For the text-containing cell, return its midpoint in [x, y] coordinate format. 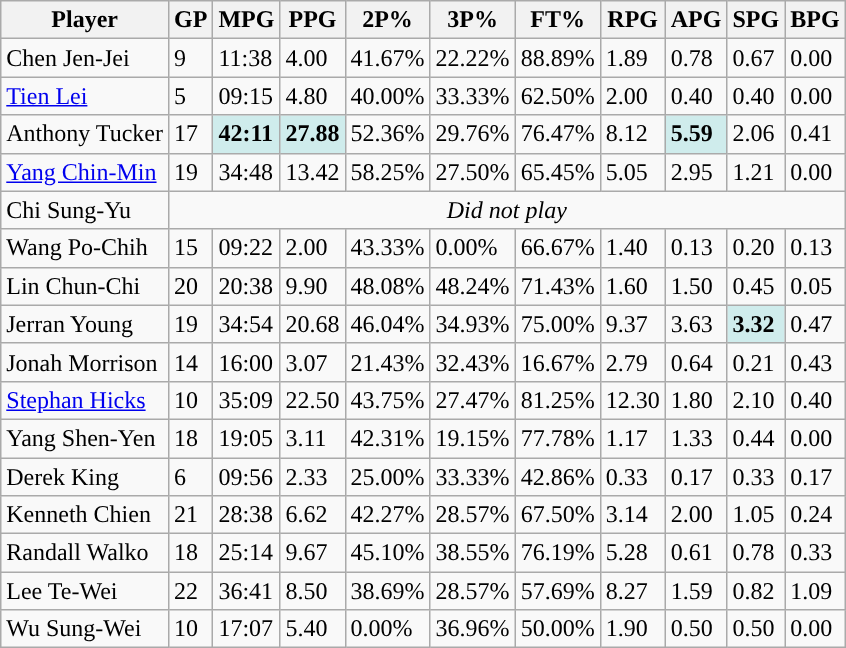
75.00% [558, 324]
2.95 [696, 172]
1.05 [756, 515]
0.43 [815, 362]
66.67% [558, 248]
09:15 [246, 96]
Lin Chun-Chi [85, 286]
19.15% [472, 438]
0.41 [815, 134]
9.90 [312, 286]
Jonah Morrison [85, 362]
0.20 [756, 248]
1.33 [696, 438]
3.11 [312, 438]
6.62 [312, 515]
GP [190, 20]
Jerran Young [85, 324]
9.37 [632, 324]
71.43% [558, 286]
1.17 [632, 438]
12.30 [632, 400]
34:54 [246, 324]
8.50 [312, 591]
SPG [756, 20]
65.45% [558, 172]
52.36% [388, 134]
43.33% [388, 248]
5 [190, 96]
20 [190, 286]
48.08% [388, 286]
5.59 [696, 134]
29.76% [472, 134]
Derek King [85, 477]
27.50% [472, 172]
Anthony Tucker [85, 134]
42.86% [558, 477]
8.27 [632, 591]
88.89% [558, 58]
09:22 [246, 248]
40.00% [388, 96]
25.00% [388, 477]
20:38 [246, 286]
14 [190, 362]
0.47 [815, 324]
0.05 [815, 286]
45.10% [388, 553]
41.67% [388, 58]
5.40 [312, 629]
34.93% [472, 324]
25:14 [246, 553]
11:38 [246, 58]
1.09 [815, 591]
4.80 [312, 96]
9.67 [312, 553]
36:41 [246, 591]
9 [190, 58]
38.69% [388, 591]
3.32 [756, 324]
0.24 [815, 515]
1.89 [632, 58]
0.67 [756, 58]
5.05 [632, 172]
MPG [246, 20]
1.90 [632, 629]
32.43% [472, 362]
77.78% [558, 438]
16.67% [558, 362]
62.50% [558, 96]
Lee Te-Wei [85, 591]
42.31% [388, 438]
Chen Jen-Jei [85, 58]
34:48 [246, 172]
2.33 [312, 477]
27.88 [312, 134]
67.50% [558, 515]
16:00 [246, 362]
15 [190, 248]
13.42 [312, 172]
76.19% [558, 553]
2.79 [632, 362]
2.10 [756, 400]
Kenneth Chien [85, 515]
3.07 [312, 362]
4.00 [312, 58]
3.14 [632, 515]
2.06 [756, 134]
22.50 [312, 400]
42.27% [388, 515]
1.80 [696, 400]
Chi Sung-Yu [85, 210]
Stephan Hicks [85, 400]
21.43% [388, 362]
Did not play [506, 210]
1.21 [756, 172]
27.47% [472, 400]
RPG [632, 20]
0.45 [756, 286]
48.24% [472, 286]
35:09 [246, 400]
1.50 [696, 286]
3.63 [696, 324]
46.04% [388, 324]
17:07 [246, 629]
1.59 [696, 591]
Wang Po-Chih [85, 248]
76.47% [558, 134]
6 [190, 477]
8.12 [632, 134]
PPG [312, 20]
BPG [815, 20]
57.69% [558, 591]
50.00% [558, 629]
Randall Walko [85, 553]
19:05 [246, 438]
0.44 [756, 438]
20.68 [312, 324]
09:56 [246, 477]
Tien Lei [85, 96]
1.60 [632, 286]
5.28 [632, 553]
Player [85, 20]
42:11 [246, 134]
0.64 [696, 362]
2P% [388, 20]
43.75% [388, 400]
38.55% [472, 553]
22.22% [472, 58]
22 [190, 591]
36.96% [472, 629]
APG [696, 20]
3P% [472, 20]
81.25% [558, 400]
0.61 [696, 553]
Yang Chin-Min [85, 172]
28:38 [246, 515]
0.82 [756, 591]
Wu Sung-Wei [85, 629]
21 [190, 515]
FT% [558, 20]
0.21 [756, 362]
Yang Shen-Yen [85, 438]
17 [190, 134]
58.25% [388, 172]
1.40 [632, 248]
